Capture the cell that displays the provided text and extract its (X, Y) central coordinate. 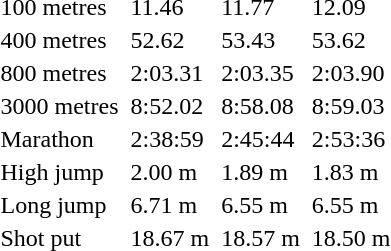
2:45:44 (261, 139)
52.62 (170, 40)
8:52.02 (170, 106)
8:58.08 (261, 106)
2.00 m (170, 172)
53.43 (261, 40)
2:03.35 (261, 73)
1.89 m (261, 172)
6.71 m (170, 205)
2:03.31 (170, 73)
2:38:59 (170, 139)
6.55 m (261, 205)
